Detect which cell encompasses the target text, then output its [x, y] center coordinate. 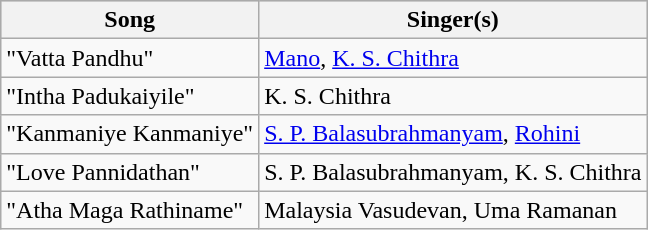
S. P. Balasubrahmanyam, Rohini [453, 134]
"Atha Maga Rathiname" [130, 210]
"Kanmaniye Kanmaniye" [130, 134]
"Intha Padukaiyile" [130, 96]
Song [130, 20]
Singer(s) [453, 20]
"Vatta Pandhu" [130, 58]
K. S. Chithra [453, 96]
S. P. Balasubrahmanyam, K. S. Chithra [453, 172]
Malaysia Vasudevan, Uma Ramanan [453, 210]
"Love Pannidathan" [130, 172]
Mano, K. S. Chithra [453, 58]
